Detect which cell encompasses the target text, then output its (x, y) center coordinate. 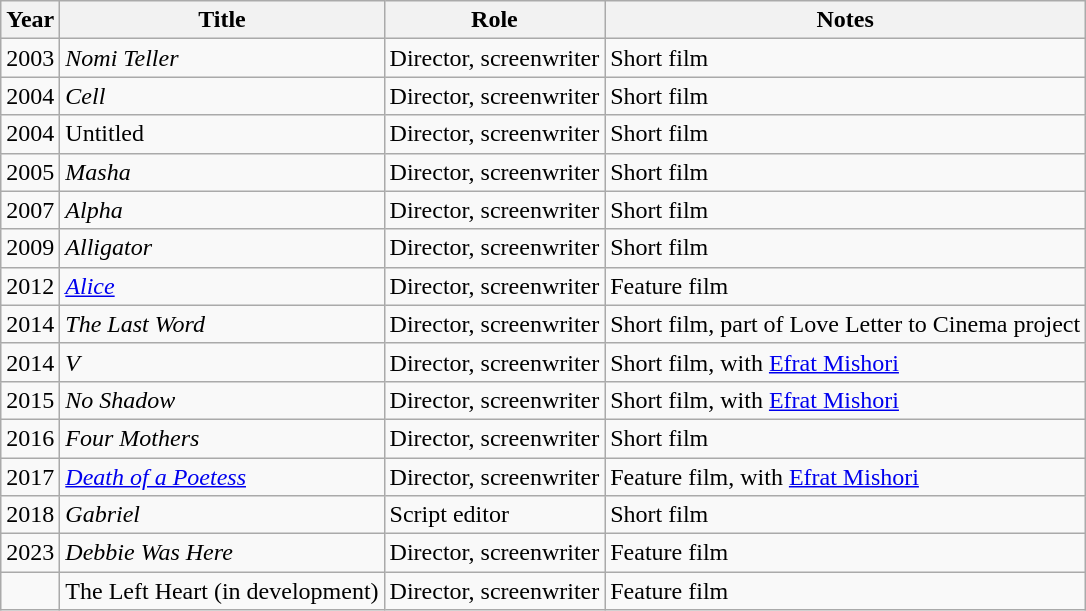
2015 (30, 400)
Cell (222, 96)
2012 (30, 286)
Four Mothers (222, 438)
Gabriel (222, 515)
2007 (30, 210)
The Last Word (222, 324)
Role (494, 20)
Alice (222, 286)
The Left Heart (in development) (222, 591)
2005 (30, 172)
Debbie Was Here (222, 553)
V (222, 362)
2023 (30, 553)
Alpha (222, 210)
Short film, part of Love Letter to Cinema project (846, 324)
Death of a Poetess (222, 477)
Notes (846, 20)
Alligator (222, 248)
Year (30, 20)
2017 (30, 477)
Nomi Teller (222, 58)
Title (222, 20)
2016 (30, 438)
No Shadow (222, 400)
2018 (30, 515)
Masha (222, 172)
2009 (30, 248)
Feature film, with Efrat Mishori (846, 477)
Script editor (494, 515)
Untitled (222, 134)
2003 (30, 58)
